Extract the (x, y) coordinate from the center of the cell holding the provided text.  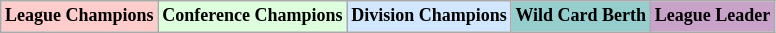
Division Champions (429, 16)
League Champions (80, 16)
Wild Card Berth (580, 16)
League Leader (712, 16)
Conference Champions (252, 16)
